Pinpoint the cell where the given text exists, returning its [x, y] midpoint coordinate. 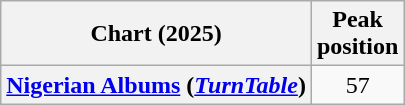
Chart (2025) [156, 34]
Nigerian Albums (TurnTable) [156, 85]
57 [357, 85]
Peakposition [357, 34]
